From the cell containing the given text, extract its center point as [X, Y] coordinate. 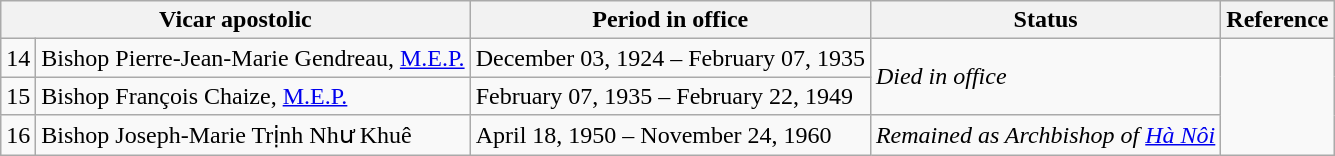
Bishop François Chaize, M.E.P. [253, 96]
Bishop Joseph-Marie Trịnh Như Khuê [253, 135]
16 [18, 135]
14 [18, 58]
Died in office [1045, 77]
15 [18, 96]
Status [1045, 20]
April 18, 1950 – November 24, 1960 [670, 135]
Period in office [670, 20]
February 07, 1935 – February 22, 1949 [670, 96]
December 03, 1924 – February 07, 1935 [670, 58]
Remained as Archbishop of Hà Nôi [1045, 135]
Bishop Pierre-Jean-Marie Gendreau, M.E.P. [253, 58]
Vicar apostolic [236, 20]
Reference [1278, 20]
